Return the [X, Y] coordinate for the center point of the cell that contains the specified text.  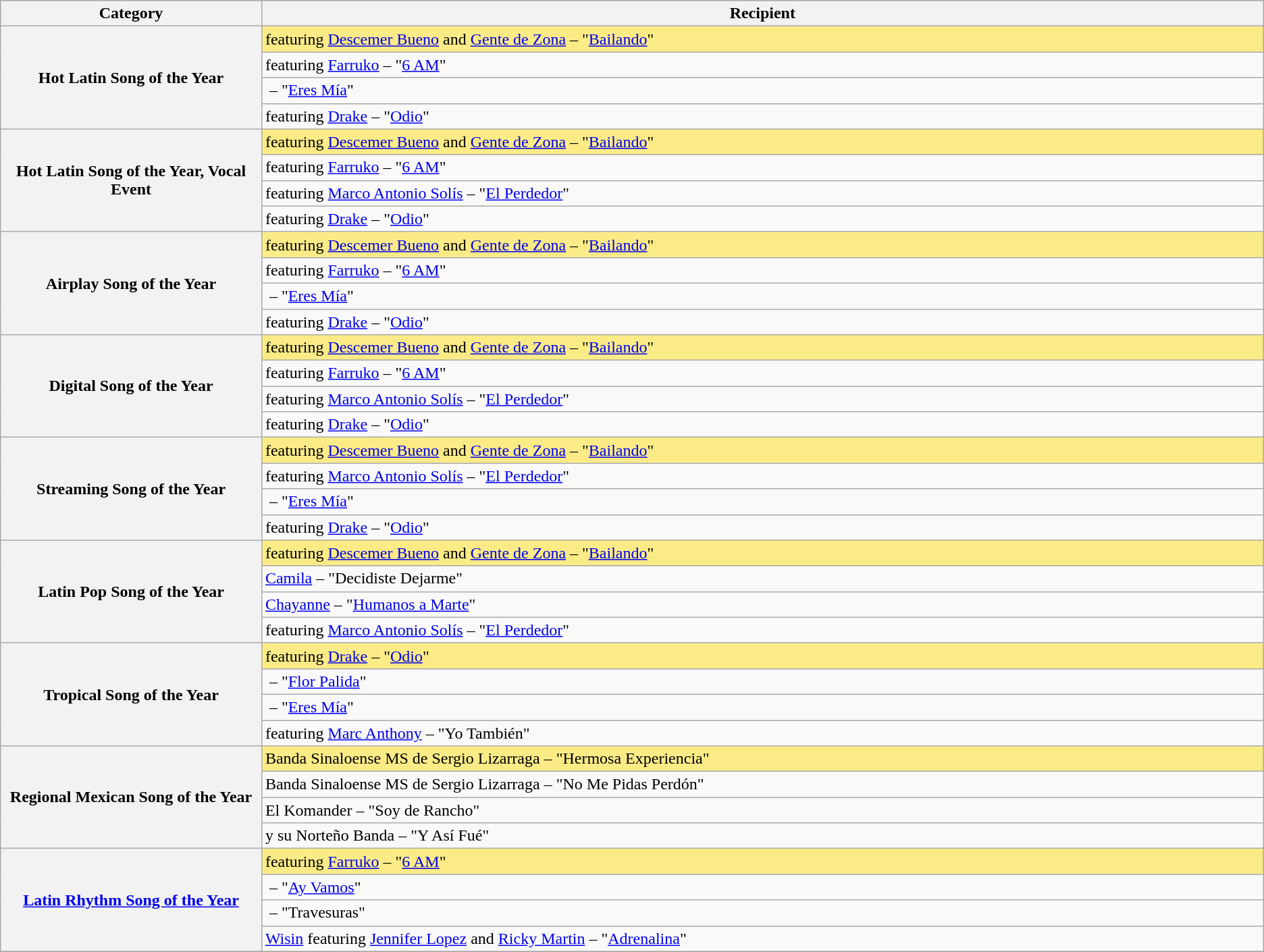
Hot Latin Song of the Year [131, 78]
Streaming Song of the Year [131, 489]
Recipient [762, 14]
Digital Song of the Year [131, 386]
Hot Latin Song of the Year, Vocal Event [131, 180]
featuring Marc Anthony – "Yo También" [762, 733]
Airplay Song of the Year [131, 283]
Banda Sinaloense MS de Sergio Lizarraga – "Hermosa Experiencia" [762, 759]
Regional Mexican Song of the Year [131, 797]
El Komander – "Soy de Rancho" [762, 810]
Latin Pop Song of the Year [131, 591]
Banda Sinaloense MS de Sergio Lizarraga – "No Me Pidas Perdón" [762, 785]
– "Ay Vamos" [762, 887]
Chayanne – "Humanos a Marte" [762, 604]
Wisin featuring Jennifer Lopez and Ricky Martin – "Adrenalina" [762, 938]
Tropical Song of the Year [131, 694]
– "Flor Palida" [762, 681]
Category [131, 14]
Camila – "Decidiste Dejarme" [762, 579]
– "Travesuras" [762, 913]
Latin Rhythm Song of the Year [131, 900]
y su Norteño Banda – "Y Así Fué" [762, 836]
